Output the (x, y) coordinate of the center of the cell containing the given text.  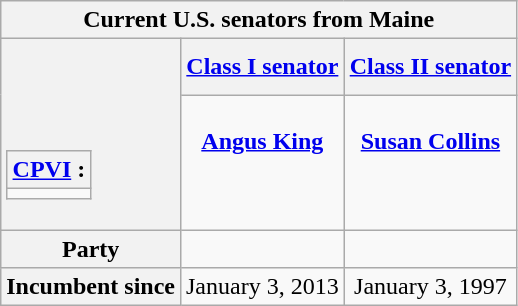
January 3, 2013 (262, 287)
Incumbent since (91, 287)
Susan Collins (430, 162)
Class I senator (262, 67)
Class II senator (430, 67)
Angus King (262, 162)
January 3, 1997 (430, 287)
Party (91, 249)
Current U.S. senators from Maine (259, 20)
